Scan for the cell matching the given text and deliver its (x, y) coordinate at center. 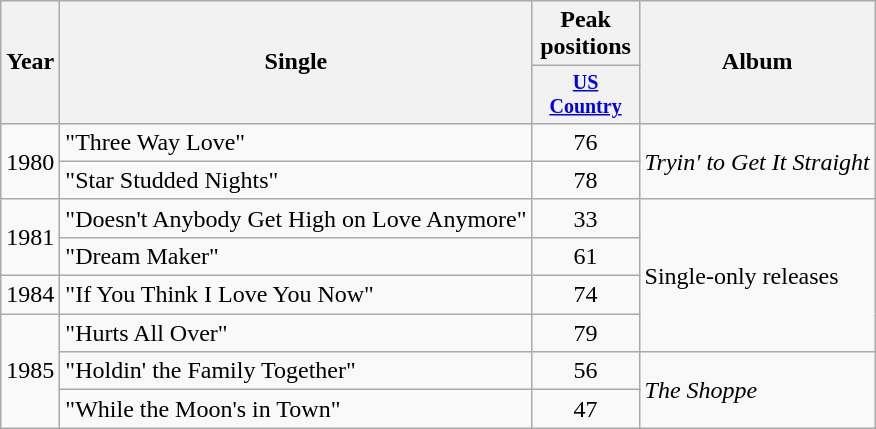
"Doesn't Anybody Get High on Love Anymore" (296, 218)
76 (586, 142)
The Shoppe (757, 390)
61 (586, 256)
Single (296, 62)
"Three Way Love" (296, 142)
74 (586, 295)
1984 (30, 295)
Tryin' to Get It Straight (757, 161)
"If You Think I Love You Now" (296, 295)
US Country (586, 94)
1985 (30, 371)
Single-only releases (757, 275)
Album (757, 62)
33 (586, 218)
"Star Studded Nights" (296, 180)
1981 (30, 237)
"While the Moon's in Town" (296, 409)
56 (586, 371)
"Dream Maker" (296, 256)
"Holdin' the Family Together" (296, 371)
78 (586, 180)
"Hurts All Over" (296, 333)
Peak positions (586, 34)
47 (586, 409)
Year (30, 62)
1980 (30, 161)
79 (586, 333)
